For the text-containing cell, return its midpoint in [X, Y] coordinate format. 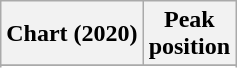
Peakposition [189, 34]
Chart (2020) [72, 34]
